Determine the (X, Y) coordinate at the center of the cell enclosing the given text.  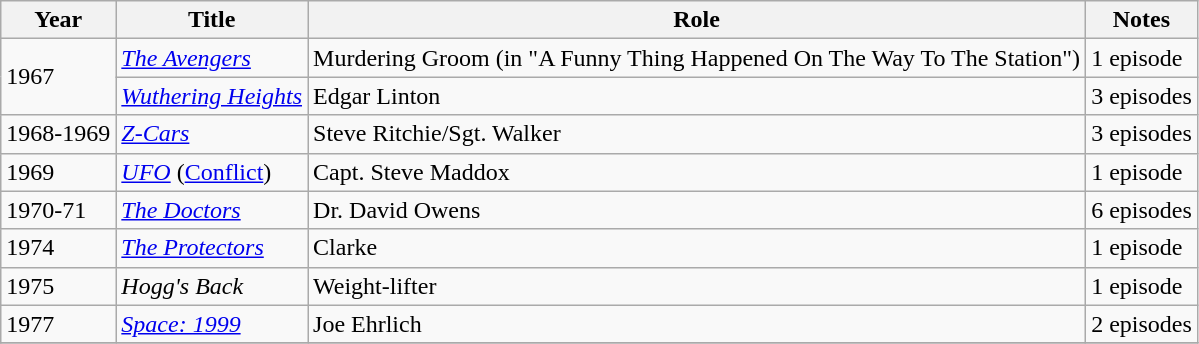
The Avengers (212, 58)
Year (58, 20)
1970-71 (58, 210)
1969 (58, 172)
2 episodes (1142, 324)
The Protectors (212, 248)
Role (697, 20)
Capt. Steve Maddox (697, 172)
Joe Ehrlich (697, 324)
Murdering Groom (in "A Funny Thing Happened On The Way To The Station") (697, 58)
The Doctors (212, 210)
1975 (58, 286)
Notes (1142, 20)
UFO (Conflict) (212, 172)
Title (212, 20)
Weight-lifter (697, 286)
Z-Cars (212, 134)
1977 (58, 324)
1974 (58, 248)
Clarke (697, 248)
1968-1969 (58, 134)
Hogg's Back (212, 286)
Edgar Linton (697, 96)
Dr. David Owens (697, 210)
Wuthering Heights (212, 96)
Steve Ritchie/Sgt. Walker (697, 134)
Space: 1999 (212, 324)
1967 (58, 77)
6 episodes (1142, 210)
